Identify which cell holds the provided text, then report its [x, y] central coordinate. 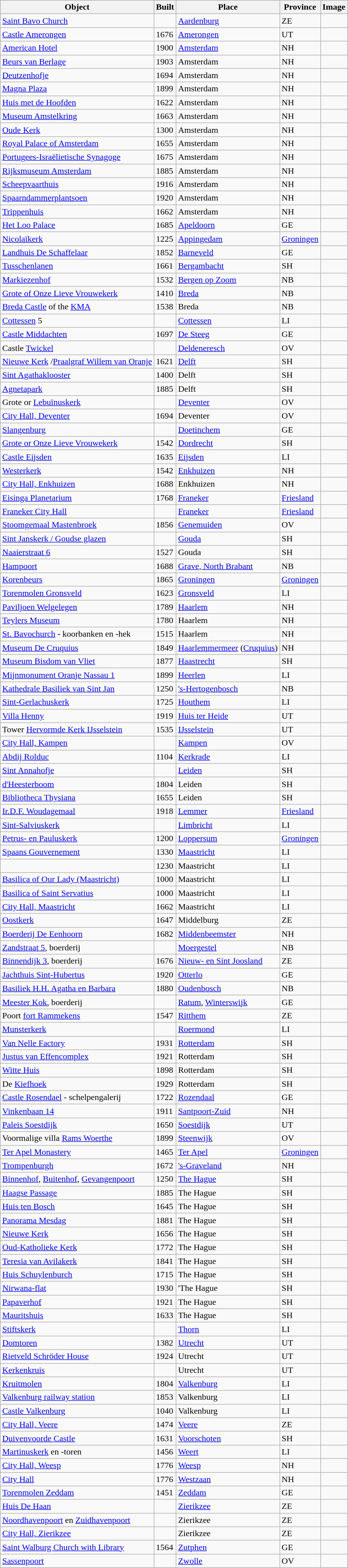
Cottessen 5 [77, 320]
Sint Janskerk / Goudse glazen [77, 539]
Binnenhof, Buitenhof, Gevangenpoort [77, 1179]
Poort fort Rammekens [77, 1015]
Middenbeemster [228, 934]
Tower Hervormde Kerk IJsselstein [77, 729]
1538 [165, 307]
Houthem [228, 702]
Built [165, 7]
1685 [165, 225]
Kerkenkruis [77, 1370]
1410 [165, 293]
American Hotel [77, 48]
Rietveld Schröder House [77, 1356]
Castle Valkenburg [77, 1411]
Villa Henny [77, 716]
Agnetapark [77, 389]
Duivenvoorde Castle [77, 1438]
1382 [165, 1343]
Lemmer [228, 811]
'The Hague [228, 1288]
Grote or Lebuïnuskerk [77, 402]
City Hall, Kampen [77, 743]
Genemuiden [228, 525]
Ter Apel [228, 1152]
1930 [165, 1288]
1656 [165, 1234]
Moergestel [228, 947]
1663 [165, 116]
Province [300, 7]
1647 [165, 920]
Oudenbosch [228, 988]
1682 [165, 934]
De Kiefhoek [77, 1084]
's-Graveland [228, 1166]
Nieuwe Kerk /Praalgraf Willem van Oranje [77, 361]
Mijnmonument Oranje Nassau 1 [77, 675]
Basilica of Our Lady (Maastricht) [77, 879]
Meester Kok, boerderij [77, 1002]
Nieuw- en Sint Joosland [228, 961]
1768 [165, 498]
Nieuwe Kerk [77, 1234]
Dordrecht [228, 443]
Binnendijk 3, boerderij [77, 961]
Tusschenlanen [77, 266]
Noordhavenpoort en Zuidhavenpoort [77, 1520]
Zutphen [228, 1547]
Haarlemmermeer (Cruquius) [228, 648]
Bergambacht [228, 266]
1621 [165, 361]
Oostkerk [77, 920]
Saint Bavo Church [77, 21]
1880 [165, 988]
Ter Apel Monastery [77, 1152]
1474 [165, 1424]
Steenwijk [228, 1138]
1780 [165, 621]
City Hall [77, 1479]
Kruitmolen [77, 1384]
Apeldoorn [228, 225]
De Steeg [228, 334]
Limbricht [228, 825]
1661 [165, 266]
1633 [165, 1316]
Loppersum [228, 839]
1911 [165, 1111]
Slangenburg [77, 430]
Bibliotheca Thysiana [77, 797]
City Hall, Veere [77, 1424]
Doetinchem [228, 430]
Trompenburgh [77, 1166]
1650 [165, 1125]
Weert [228, 1452]
City Hall, Weesp [77, 1465]
1865 [165, 579]
St. Bavochurch - koorbanken en -hek [77, 634]
Van Nelle Factory [77, 1043]
1697 [165, 334]
1225 [165, 239]
Westerkerk [77, 471]
1535 [165, 729]
Panorama Mesdag [77, 1220]
's-Hertogenbosch [228, 689]
Otterlo [228, 975]
Stiftskerk [77, 1329]
Korenbeurs [77, 579]
Nirwana-flat [77, 1288]
Object [77, 7]
Voorschoten [228, 1438]
Huis De Haan [77, 1506]
1400 [165, 375]
Image [334, 7]
Museum De Cruquius [77, 648]
Basiliek H.H. Agatha en Barbara [77, 988]
Grote or Onze Lieve Vrouwekerk [77, 443]
1104 [165, 757]
1635 [165, 457]
City Hall, Zierikzee [77, 1534]
Beurs van Berlage [77, 62]
Castle Eijsden [77, 457]
Sint Agathaklooster [77, 375]
Paleis Soestdijk [77, 1125]
Vinkenbaan 14 [77, 1111]
Castle Amerongen [77, 34]
1849 [165, 648]
1532 [165, 280]
Magna Plaza [77, 89]
Jachthuis Sint-Hubertus [77, 975]
IJsselstein [228, 729]
1622 [165, 102]
Sint-Gerlachuskerk [77, 702]
1722 [165, 1097]
Abdij Rolduc [77, 757]
1631 [165, 1438]
Stoomgemaal Mastenbroek [77, 525]
Zandstraat 5, boerderij [77, 947]
Ritthem [228, 1015]
1903 [165, 62]
Teresia van Avilakerk [77, 1261]
Munsterkerk [77, 1029]
1919 [165, 716]
Place [228, 7]
Domtoren [77, 1343]
1230 [165, 866]
Kampen [228, 743]
Trippenhuis [77, 212]
Het Loo Palace [77, 225]
1040 [165, 1411]
Roermond [228, 1029]
1564 [165, 1547]
Deldeneresch [228, 348]
Barneveld [228, 252]
Paviljoen Welgelegen [77, 607]
1853 [165, 1397]
Basilica of Saint Servatius [77, 893]
Museum Bisdom van Vliet [77, 661]
Castle Middachten [77, 334]
1898 [165, 1070]
Ratum, Winterswijk [228, 1002]
Portugees-Israëlietische Synagoge [77, 157]
1852 [165, 252]
Saint Walburg Church with Library [77, 1547]
Castle Rosendael - schelpengalerij [77, 1097]
Spaarndammerplantsoen [77, 198]
d'Heesterboom [77, 784]
Spaans Gouvernement [77, 852]
1924 [165, 1356]
Amerongen [228, 34]
Oude Kerk [77, 130]
1672 [165, 1166]
Scheepvaarthuis [77, 184]
1881 [165, 1220]
Hampoort [77, 566]
1900 [165, 48]
Nicolaïkerk [77, 239]
1547 [165, 1015]
Bergen op Zoom [228, 280]
1623 [165, 593]
Soestdijk [228, 1125]
City Hall, Maastricht [77, 907]
Zeddam [228, 1493]
Kerkrade [228, 757]
Heerlen [228, 675]
Deutzenhofje [77, 75]
Royal Palace of Amsterdam [77, 143]
Huis ten Bosch [77, 1206]
Westzaan [228, 1479]
Eijsden [228, 457]
Witte Huis [77, 1070]
Middelburg [228, 920]
Petrus- en Pauluskerk [77, 839]
Grote of Onze Lieve Vrouwekerk [77, 293]
1330 [165, 852]
Huis met de Hoofden [77, 102]
Santpoort-Zuid [228, 1111]
1918 [165, 811]
Appingedam [228, 239]
1465 [165, 1152]
Haastrecht [228, 661]
Papaverhof [77, 1302]
Voormalige villa Rams Woerthe [77, 1138]
Haagse Passage [77, 1193]
Torenmolen Zeddam [77, 1493]
Sassenpoort [77, 1561]
City Hall, Deventer [77, 416]
Zwolle [228, 1561]
Rozendaal [228, 1097]
Thorn [228, 1329]
1527 [165, 552]
Justus van Effencomplex [77, 1057]
City Hall, Enkhuizen [77, 484]
1715 [165, 1275]
1645 [165, 1206]
1772 [165, 1247]
Weesp [228, 1465]
Aardenburg [228, 21]
1789 [165, 607]
1856 [165, 525]
1675 [165, 157]
Eisinga Planetarium [77, 498]
Martinuskerk en -toren [77, 1452]
Sint Annahofje [77, 770]
Sint-Salviuskerk [77, 825]
Huis Schuylenburch [77, 1275]
Oud-Katholieke Kerk [77, 1247]
1877 [165, 661]
Cottessen [228, 320]
Boerderij De Eenhoorn [77, 934]
Gronsveld [228, 593]
Museum Amstelkring [77, 116]
Markiezenhof [77, 280]
1200 [165, 839]
Valkenburg railway station [77, 1397]
Naaierstraat 6 [77, 552]
1841 [165, 1261]
Mauritshuis [77, 1316]
Veere [228, 1424]
Grave, North Brabant [228, 566]
1456 [165, 1452]
1916 [165, 184]
1515 [165, 634]
Franeker City Hall [77, 511]
Ir.D.F. Woudagemaal [77, 811]
1725 [165, 702]
Rijksmuseum Amsterdam [77, 171]
1300 [165, 130]
1929 [165, 1084]
1451 [165, 1493]
Kathedrale Basiliek van Sint Jan [77, 689]
Huis ter Heide [228, 716]
Castle Twickel [77, 348]
Torenmolen Gronsveld [77, 593]
Teylers Museum [77, 621]
Breda Castle of the KMA [77, 307]
1931 [165, 1043]
Landhuis De Schaffelaar [77, 252]
